Extract the (X, Y) coordinate from the center of the cell holding the provided text.  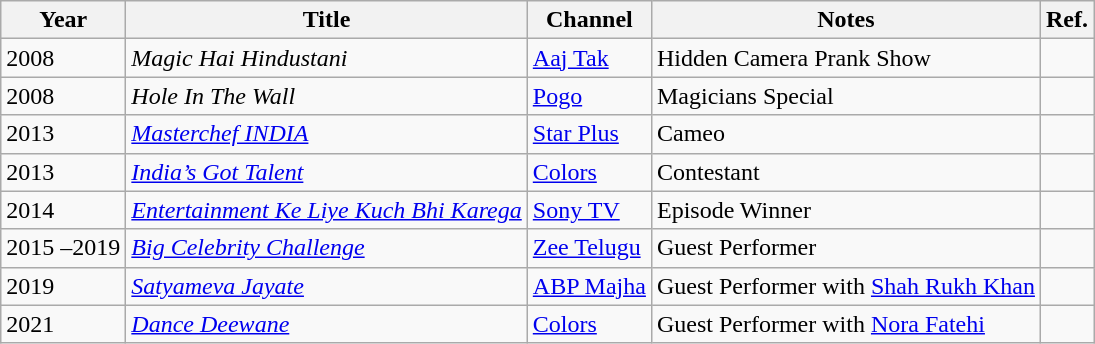
India’s Got Talent (326, 172)
Sony TV (589, 210)
2015 –2019 (64, 248)
Hole In The Wall (326, 96)
Masterchef INDIA (326, 134)
2019 (64, 286)
Ref. (1066, 20)
Magic Hai Hindustani (326, 58)
Guest Performer with Nora Fatehi (846, 324)
Channel (589, 20)
Pogo (589, 96)
ABP Majha (589, 286)
Episode Winner (846, 210)
Big Celebrity Challenge (326, 248)
Cameo (846, 134)
Year (64, 20)
Star Plus (589, 134)
Aaj Tak (589, 58)
Zee Telugu (589, 248)
Satyameva Jayate (326, 286)
Title (326, 20)
Dance Deewane (326, 324)
Notes (846, 20)
Guest Performer with Shah Rukh Khan (846, 286)
Guest Performer (846, 248)
Hidden Camera Prank Show (846, 58)
Magicians Special (846, 96)
2014 (64, 210)
Entertainment Ke Liye Kuch Bhi Karega (326, 210)
2021 (64, 324)
Contestant (846, 172)
